Provide the (x, y) coordinate of the cell's center where the given text is located.  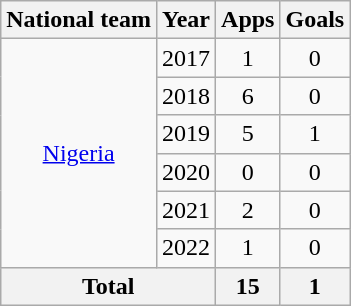
2021 (186, 210)
2020 (186, 172)
Goals (315, 20)
2019 (186, 134)
Apps (248, 20)
Total (108, 286)
Year (186, 20)
2 (248, 210)
National team (79, 20)
6 (248, 96)
Nigeria (79, 153)
15 (248, 286)
5 (248, 134)
2018 (186, 96)
2017 (186, 58)
2022 (186, 248)
